Output the [x, y] coordinate of the center of the cell containing the given text.  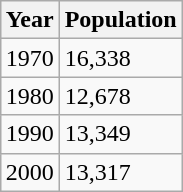
2000 [30, 172]
13,317 [120, 172]
Year [30, 20]
12,678 [120, 96]
1970 [30, 58]
16,338 [120, 58]
1980 [30, 96]
Population [120, 20]
1990 [30, 134]
13,349 [120, 134]
